Determine the (X, Y) coordinate at the center of the cell enclosing the given text.  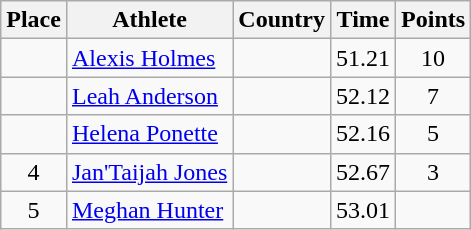
Athlete (149, 20)
10 (434, 58)
53.01 (364, 210)
51.21 (364, 58)
Alexis Holmes (149, 58)
Jan'Taijah Jones (149, 172)
Place (34, 20)
52.16 (364, 134)
3 (434, 172)
52.12 (364, 96)
Helena Ponette (149, 134)
Leah Anderson (149, 96)
4 (34, 172)
Country (282, 20)
Time (364, 20)
7 (434, 96)
Points (434, 20)
Meghan Hunter (149, 210)
52.67 (364, 172)
